Identify which cell holds the provided text, then report its (x, y) central coordinate. 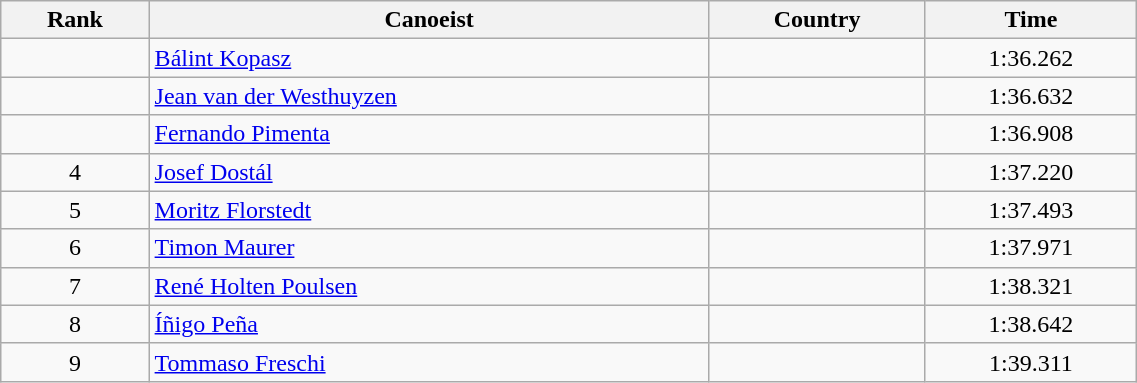
Moritz Florstedt (429, 210)
1:36.262 (1031, 58)
Rank (75, 20)
Time (1031, 20)
Fernando Pimenta (429, 134)
Bálint Kopasz (429, 58)
Íñigo Peña (429, 324)
8 (75, 324)
Josef Dostál (429, 172)
6 (75, 248)
Timon Maurer (429, 248)
Jean van der Westhuyzen (429, 96)
1:39.311 (1031, 362)
Country (817, 20)
1:37.220 (1031, 172)
1:38.321 (1031, 286)
5 (75, 210)
Tommaso Freschi (429, 362)
4 (75, 172)
1:37.493 (1031, 210)
1:38.642 (1031, 324)
7 (75, 286)
1:37.971 (1031, 248)
Canoeist (429, 20)
1:36.632 (1031, 96)
1:36.908 (1031, 134)
9 (75, 362)
René Holten Poulsen (429, 286)
